Locate the cell with the specified text and output its (x, y) center coordinate. 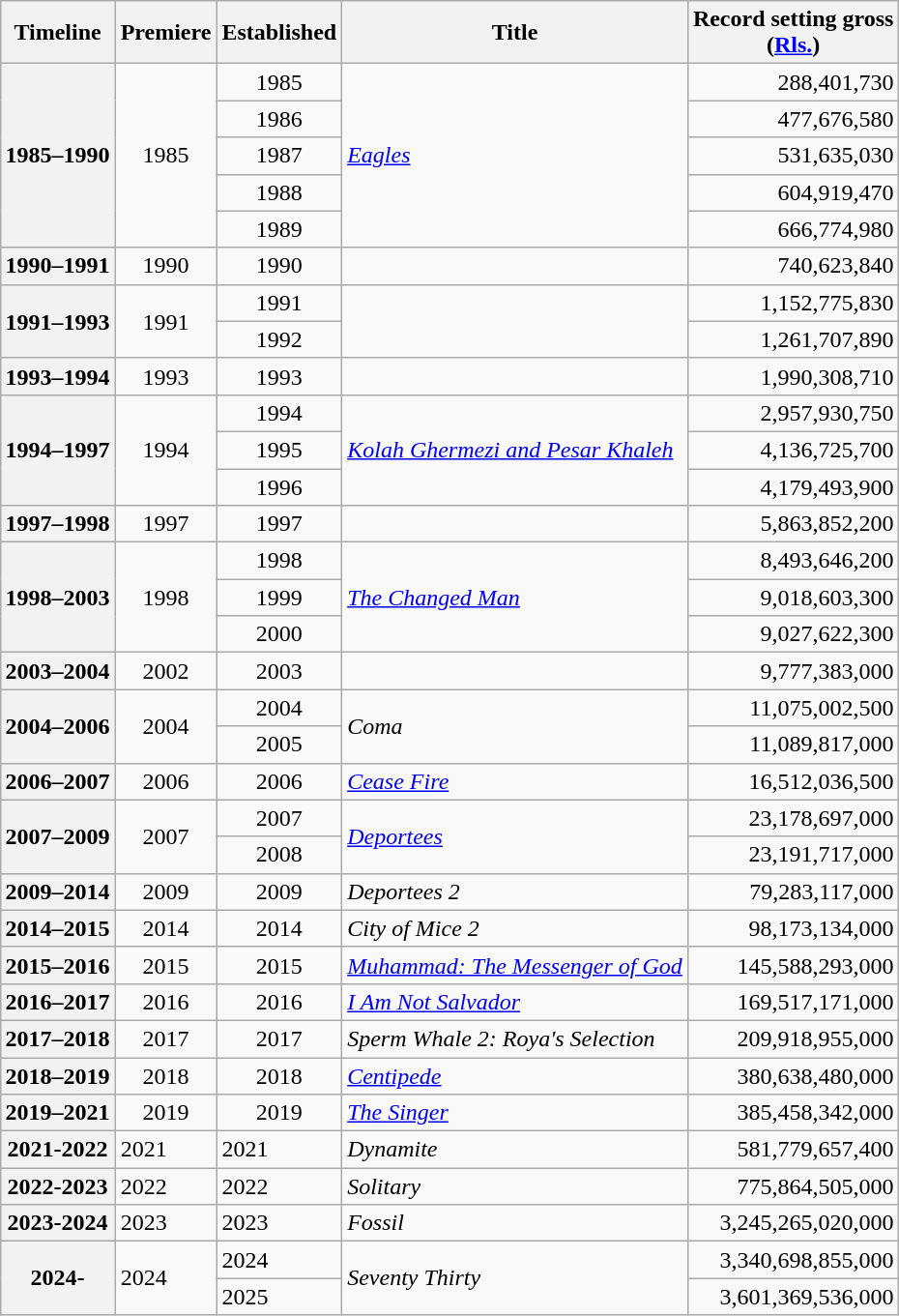
1989 (279, 229)
Premiere (166, 33)
1,261,707,890 (793, 339)
604,919,470 (793, 192)
385,458,342,000 (793, 1113)
3,601,369,536,000 (793, 1297)
1992 (279, 339)
Timeline (58, 33)
Record setting gross(Rls.) (793, 33)
Cease Fire (515, 781)
2009–2014 (58, 892)
1990–1991 (58, 266)
2000 (279, 634)
16,512,036,500 (793, 781)
5,863,852,200 (793, 524)
775,864,505,000 (793, 1186)
1991–1993 (58, 321)
1986 (279, 119)
Seventy Thirty (515, 1278)
3,340,698,855,000 (793, 1260)
79,283,117,000 (793, 892)
2024- (58, 1278)
2006–2007 (58, 781)
3,245,265,020,000 (793, 1223)
2023-2024 (58, 1223)
2002 (166, 671)
2007–2009 (58, 836)
I Am Not Salvador (515, 1002)
2021-2022 (58, 1150)
4,136,725,700 (793, 450)
Muhammad: The Messenger of God (515, 965)
City of Mice 2 (515, 928)
Coma (515, 726)
Deportees 2 (515, 892)
9,027,622,300 (793, 634)
2025 (279, 1297)
2003–2004 (58, 671)
2003 (279, 671)
145,588,293,000 (793, 965)
169,517,171,000 (793, 1002)
740,623,840 (793, 266)
1999 (279, 598)
581,779,657,400 (793, 1150)
Fossil (515, 1223)
1998–2003 (58, 598)
380,638,480,000 (793, 1076)
Dynamite (515, 1150)
2022-2023 (58, 1186)
1987 (279, 156)
98,173,134,000 (793, 928)
1985–1990 (58, 156)
The Changed Man (515, 598)
209,918,955,000 (793, 1038)
1993–1994 (58, 376)
1994–1997 (58, 450)
2017–2018 (58, 1038)
Kolah Ghermezi and Pesar Khaleh (515, 450)
11,089,817,000 (793, 745)
8,493,646,200 (793, 561)
1,152,775,830 (793, 303)
2019–2021 (58, 1113)
2015–2016 (58, 965)
Centipede (515, 1076)
1997–1998 (58, 524)
9,018,603,300 (793, 598)
2016–2017 (58, 1002)
1995 (279, 450)
The Singer (515, 1113)
Sperm Whale 2: Roya's Selection (515, 1038)
531,635,030 (793, 156)
Title (515, 33)
2008 (279, 855)
2014–2015 (58, 928)
23,191,717,000 (793, 855)
1996 (279, 486)
477,676,580 (793, 119)
1988 (279, 192)
Established (279, 33)
Eagles (515, 156)
Solitary (515, 1186)
9,777,383,000 (793, 671)
2005 (279, 745)
2,957,930,750 (793, 413)
666,774,980 (793, 229)
4,179,493,900 (793, 486)
23,178,697,000 (793, 818)
Deportees (515, 836)
11,075,002,500 (793, 708)
288,401,730 (793, 82)
2018–2019 (58, 1076)
1,990,308,710 (793, 376)
2004–2006 (58, 726)
